Scan for the cell matching the given text and deliver its (x, y) coordinate at center. 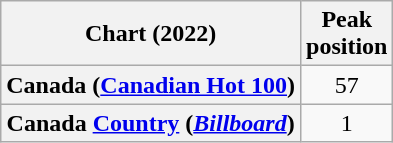
Peakposition (347, 34)
Chart (2022) (151, 34)
57 (347, 85)
Canada (Canadian Hot 100) (151, 85)
Canada Country (Billboard) (151, 123)
1 (347, 123)
